Identify which cell holds the provided text, then report its (X, Y) central coordinate. 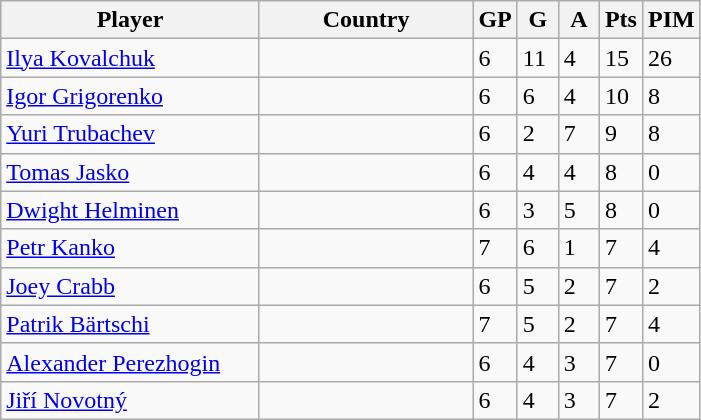
9 (620, 134)
GP (495, 20)
10 (620, 96)
1 (578, 248)
Pts (620, 20)
G (538, 20)
Country (366, 20)
Igor Grigorenko (130, 96)
Jiří Novotný (130, 400)
Dwight Helminen (130, 210)
Yuri Trubachev (130, 134)
15 (620, 58)
Ilya Kovalchuk (130, 58)
Joey Crabb (130, 286)
A (578, 20)
11 (538, 58)
Petr Kanko (130, 248)
Player (130, 20)
Patrik Bärtschi (130, 324)
Alexander Perezhogin (130, 362)
26 (671, 58)
PIM (671, 20)
Tomas Jasko (130, 172)
